Extract the (x, y) coordinate from the center of the cell holding the provided text.  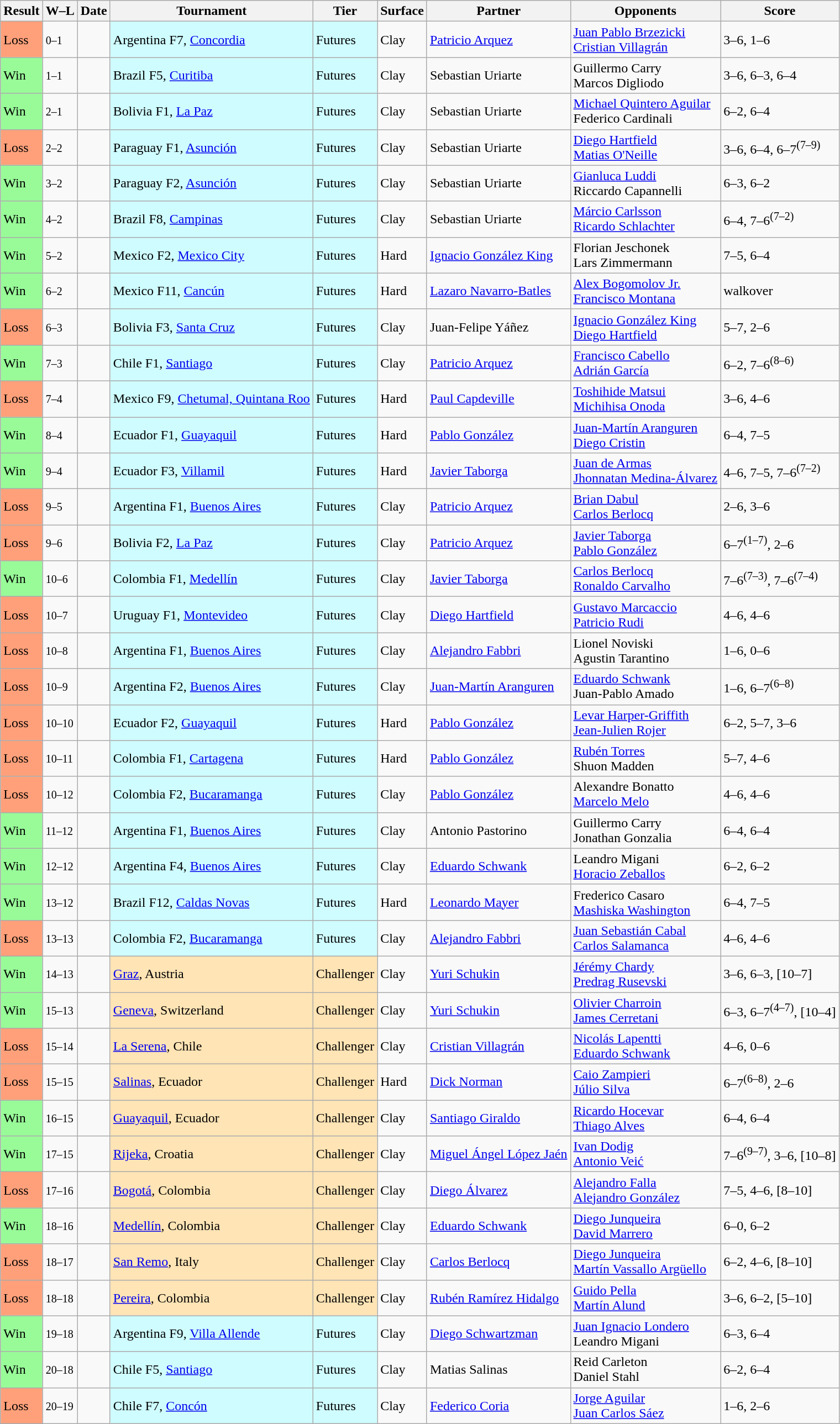
18–17 (60, 1262)
Paraguay F2, Asunción (211, 183)
18–16 (60, 1226)
Rubén Torres Shuon Madden (645, 758)
6–3, 6–4 (780, 1334)
Caio Zampieri Júlio Silva (645, 1082)
Chile F1, Santiago (211, 362)
Pereira, Colombia (211, 1297)
Juan-Martín Aranguren (498, 686)
Opponents (645, 11)
2–2 (60, 147)
Bogotá, Colombia (211, 1190)
Leonardo Mayer (498, 902)
12–12 (60, 866)
Juan Pablo Brzezicki Cristian Villagrán (645, 40)
Brian Dabul Carlos Berlocq (645, 507)
Carlos Berlocq (498, 1262)
3–6, 4–6 (780, 399)
Jérémy Chardy Predrag Rusevski (645, 974)
6–2, 5–7, 3–6 (780, 723)
Brazil F12, Caldas Novas (211, 902)
Diego Álvarez (498, 1190)
5–7, 2–6 (780, 327)
San Remo, Italy (211, 1262)
Ignacio González King Diego Hartfield (645, 327)
17–15 (60, 1154)
1–6, 6–7(6–8) (780, 686)
7–5, 6–4 (780, 255)
4–6, 7–5, 7–6(7–2) (780, 471)
10–9 (60, 686)
Leandro Migani Horacio Zeballos (645, 866)
Cristian Villagrán (498, 1047)
Date (94, 11)
1–6, 2–6 (780, 1406)
Florian Jeschonek Lars Zimmermann (645, 255)
10–8 (60, 651)
Brazil F8, Campinas (211, 219)
3–2 (60, 183)
Santiago Giraldo (498, 1118)
Juan-Martín Aranguren Diego Cristin (645, 434)
Guillermo Carry Marcos Digliodo (645, 75)
3–6, 6–3, 6–4 (780, 75)
Guido Pella Martín Alund (645, 1297)
Antonio Pastorino (498, 830)
Diego Junqueira David Marrero (645, 1226)
1–6, 0–6 (780, 651)
Lazaro Navarro-Batles (498, 291)
6–3 (60, 327)
10–10 (60, 723)
14–13 (60, 974)
15–15 (60, 1082)
Guillermo Carry Jonathan Gonzalia (645, 830)
Uruguay F1, Montevideo (211, 614)
Result (22, 11)
2–1 (60, 112)
La Serena, Chile (211, 1047)
10–12 (60, 795)
9–6 (60, 543)
5–2 (60, 255)
Eduardo Schwank Juan-Pablo Amado (645, 686)
15–14 (60, 1047)
Jorge Aguilar Juan Carlos Sáez (645, 1406)
2–6, 3–6 (780, 507)
7–6(7–3), 7–6(7–4) (780, 579)
Alexandre Bonatto Marcelo Melo (645, 795)
20–19 (60, 1406)
11–12 (60, 830)
Juan-Felipe Yáñez (498, 327)
6–4, 7–6(7–2) (780, 219)
3–6, 6–3, [10–7] (780, 974)
Carlos Berlocq Ronaldo Carvalho (645, 579)
20–18 (60, 1369)
Graz, Austria (211, 974)
10–6 (60, 579)
3–6, 6–2, [5–10] (780, 1297)
7–3 (60, 362)
Geneva, Switzerland (211, 1010)
17–16 (60, 1190)
Diego Hartfield (498, 614)
5–7, 4–6 (780, 758)
Federico Coria (498, 1406)
16–15 (60, 1118)
Toshihide Matsui Michihisa Onoda (645, 399)
Francisco Cabello Adrián García (645, 362)
Guayaquil, Ecuador (211, 1118)
6–7(1–7), 2–6 (780, 543)
W–L (60, 11)
Colombia F1, Medellín (211, 579)
Levar Harper-Griffith Jean-Julien Rojer (645, 723)
6–0, 6–2 (780, 1226)
Ecuador F1, Guayaquil (211, 434)
19–18 (60, 1334)
6–2, 6–2 (780, 866)
Juan Ignacio Londero Leandro Migani (645, 1334)
Argentina F2, Buenos Aires (211, 686)
Paraguay F1, Asunción (211, 147)
Bolivia F3, Santa Cruz (211, 327)
Michael Quintero Aguilar Federico Cardinali (645, 112)
Colombia F1, Cartagena (211, 758)
Paul Capdeville (498, 399)
Diego Junqueira Martín Vassallo Argüello (645, 1262)
Mexico F9, Chetumal, Quintana Roo (211, 399)
Mexico F11, Cancún (211, 291)
Chile F7, Concón (211, 1406)
Tournament (211, 11)
Rijeka, Croatia (211, 1154)
Bolivia F2, La Paz (211, 543)
13–12 (60, 902)
Mexico F2, Mexico City (211, 255)
13–13 (60, 938)
18–18 (60, 1297)
6–7(6–8), 2–6 (780, 1082)
Matias Salinas (498, 1369)
Alejandro Falla Alejandro González (645, 1190)
walkover (780, 291)
3–6, 1–6 (780, 40)
Tier (345, 11)
4–2 (60, 219)
Chile F5, Santiago (211, 1369)
6–2, 7–6(8–6) (780, 362)
Score (780, 11)
Nicolás Lapentti Eduardo Schwank (645, 1047)
Surface (402, 11)
Diego Schwartzman (498, 1334)
Juan de Armas Jhonnatan Medina-Álvarez (645, 471)
10–11 (60, 758)
9–4 (60, 471)
Brazil F5, Curitiba (211, 75)
Partner (498, 11)
Argentina F9, Villa Allende (211, 1334)
15–13 (60, 1010)
Argentina F4, Buenos Aires (211, 866)
7–4 (60, 399)
1–1 (60, 75)
6–3, 6–7(4–7), [10–4] (780, 1010)
Miguel Ángel López Jaén (498, 1154)
Rubén Ramírez Hidalgo (498, 1297)
Salinas, Ecuador (211, 1082)
0–1 (60, 40)
3–6, 6–4, 6–7(7–9) (780, 147)
Frederico Casaro Mashiska Washington (645, 902)
Gustavo Marcaccio Patricio Rudi (645, 614)
Argentina F7, Concordia (211, 40)
6–2 (60, 291)
Lionel Noviski Agustin Tarantino (645, 651)
Reid Carleton Daniel Stahl (645, 1369)
9–5 (60, 507)
8–4 (60, 434)
7–5, 4–6, [8–10] (780, 1190)
Medellín, Colombia (211, 1226)
Ignacio González King (498, 255)
Ecuador F2, Guayaquil (211, 723)
Márcio Carlsson Ricardo Schlachter (645, 219)
Ivan Dodig Antonio Veić (645, 1154)
Diego Hartfield Matias O'Neille (645, 147)
Dick Norman (498, 1082)
Olivier Charroin James Cerretani (645, 1010)
Bolivia F1, La Paz (211, 112)
10–7 (60, 614)
6–2, 4–6, [8–10] (780, 1262)
Alex Bogomolov Jr. Francisco Montana (645, 291)
Javier Taborga Pablo González (645, 543)
Ecuador F3, Villamil (211, 471)
6–3, 6–2 (780, 183)
4–6, 0–6 (780, 1047)
7–6(9–7), 3–6, [10–8] (780, 1154)
Juan Sebastián Cabal Carlos Salamanca (645, 938)
Gianluca Luddi Riccardo Capannelli (645, 183)
Ricardo Hocevar Thiago Alves (645, 1118)
